Find where the given text appears and provide that cell's center as (x, y) coordinate. 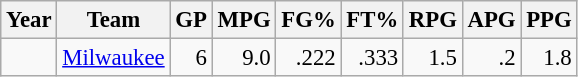
PPG (549, 20)
1.5 (432, 58)
.333 (372, 58)
9.0 (244, 58)
.2 (492, 58)
RPG (432, 20)
6 (191, 58)
FT% (372, 20)
FG% (308, 20)
1.8 (549, 58)
Team (114, 20)
MPG (244, 20)
GP (191, 20)
.222 (308, 58)
APG (492, 20)
Milwaukee (114, 58)
Year (29, 20)
